Return the [x, y] coordinate for the center point of the cell that contains the specified text.  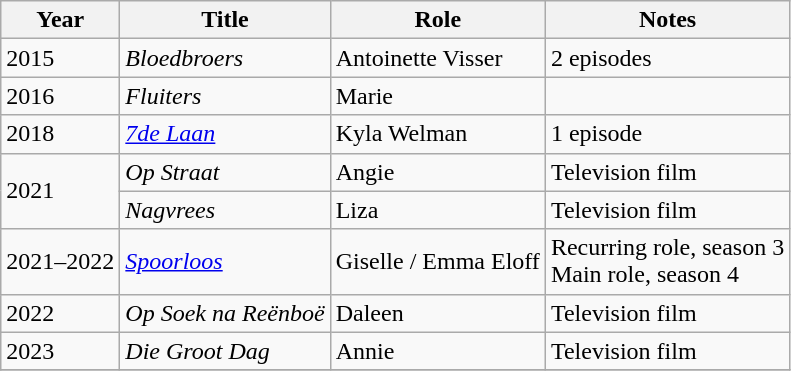
2021 [60, 191]
Spoorloos [225, 262]
Year [60, 20]
Fluiters [225, 96]
2015 [60, 58]
2023 [60, 351]
Giselle / Emma Eloff [438, 262]
Angie [438, 172]
Kyla Welman [438, 134]
Die Groot Dag [225, 351]
7de Laan [225, 134]
Marie [438, 96]
2021–2022 [60, 262]
Daleen [438, 313]
Op Straat [225, 172]
2018 [60, 134]
Bloedbroers [225, 58]
Annie [438, 351]
1 episode [667, 134]
Title [225, 20]
Liza [438, 210]
2 episodes [667, 58]
Antoinette Visser [438, 58]
2022 [60, 313]
2016 [60, 96]
Op Soek na Reënboë [225, 313]
Notes [667, 20]
Role [438, 20]
Recurring role, season 3Main role, season 4 [667, 262]
Nagvrees [225, 210]
